Return [x, y] of the center of cell containing provided text 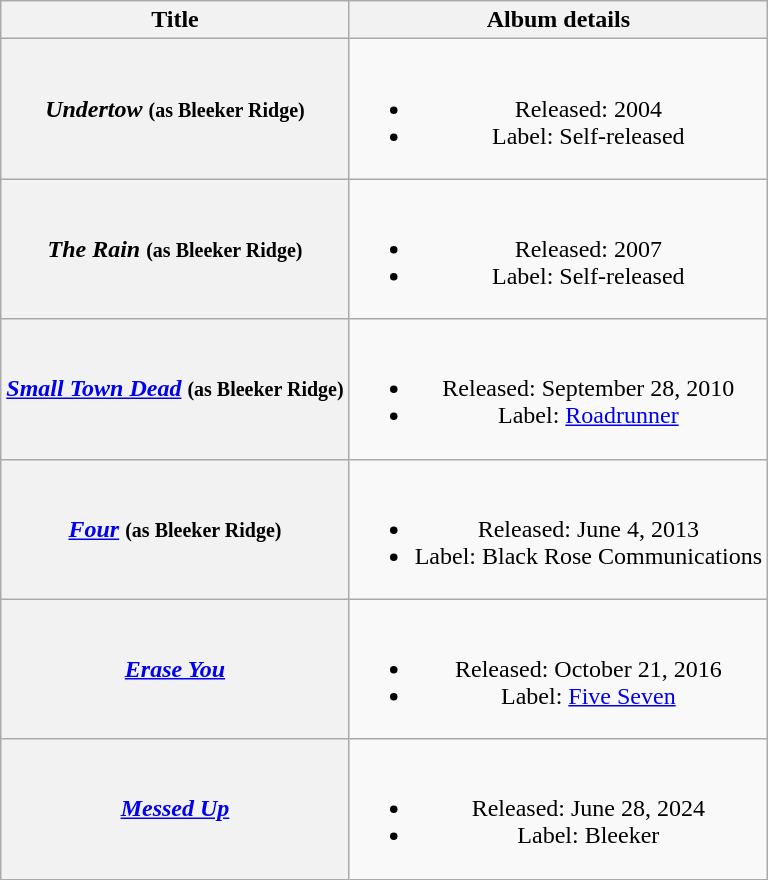
Released: June 4, 2013Label: Black Rose Communications [558, 529]
Undertow (as Bleeker Ridge) [175, 109]
Released: June 28, 2024 Label: Bleeker [558, 809]
Title [175, 20]
Released: 2004Label: Self-released [558, 109]
Erase You [175, 669]
Four (as Bleeker Ridge) [175, 529]
Album details [558, 20]
Messed Up [175, 809]
Released: October 21, 2016Label: Five Seven [558, 669]
Small Town Dead (as Bleeker Ridge) [175, 389]
Released: 2007Label: Self-released [558, 249]
Released: September 28, 2010Label: Roadrunner [558, 389]
The Rain (as Bleeker Ridge) [175, 249]
